Scan for the cell matching the given text and deliver its [x, y] coordinate at center. 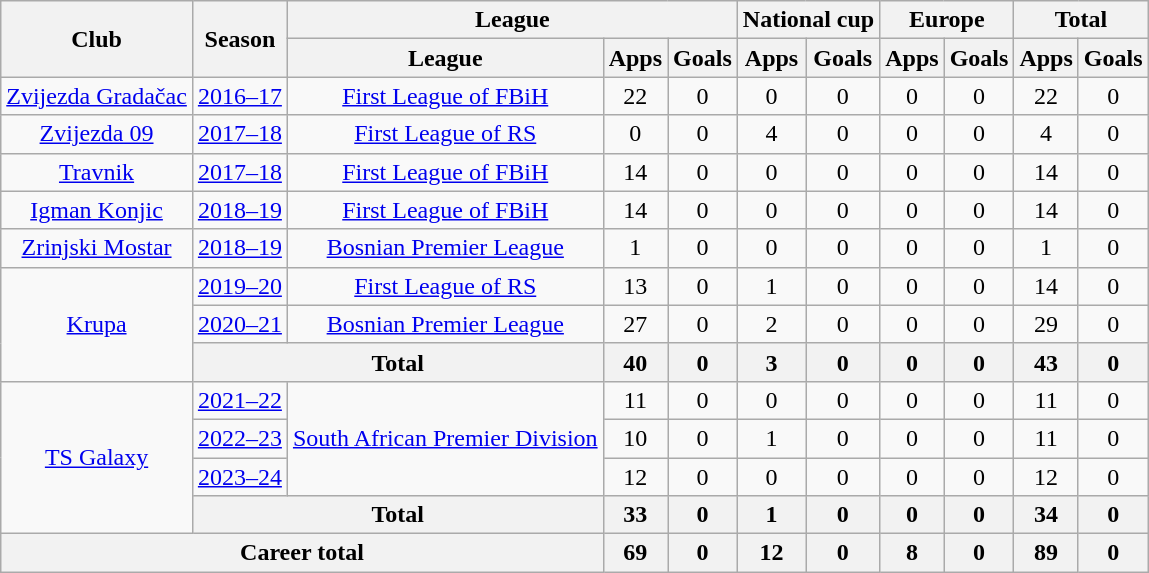
43 [1046, 362]
Europe [947, 20]
Krupa [97, 324]
13 [635, 286]
Club [97, 39]
27 [635, 324]
33 [635, 515]
34 [1046, 515]
89 [1046, 553]
National cup [808, 20]
2020–21 [240, 324]
2019–20 [240, 286]
Season [240, 39]
Travnik [97, 172]
Zrinjski Mostar [97, 248]
TS Galaxy [97, 457]
3 [771, 362]
29 [1046, 324]
Career total [302, 553]
40 [635, 362]
2 [771, 324]
2021–22 [240, 400]
Igman Konjic [97, 210]
8 [912, 553]
69 [635, 553]
2016–17 [240, 96]
10 [635, 438]
South African Premier Division [445, 438]
Zvijezda 09 [97, 134]
2023–24 [240, 477]
2022–23 [240, 438]
Zvijezda Gradačac [97, 96]
